Return [X, Y] of the center of cell containing provided text 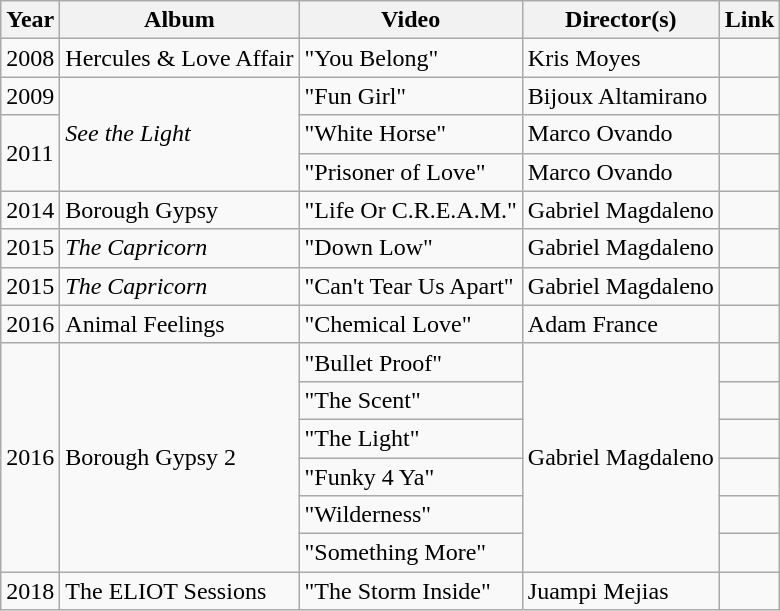
2008 [30, 58]
"Prisoner of Love" [410, 172]
Kris Moyes [620, 58]
"Chemical Love" [410, 324]
The ELIOT Sessions [180, 591]
"The Scent" [410, 400]
Hercules & Love Affair [180, 58]
Juampi Mejias [620, 591]
See the Light [180, 134]
"Down Low" [410, 248]
Year [30, 20]
"Life Or C.R.E.A.M." [410, 210]
Video [410, 20]
"Fun Girl" [410, 96]
"The Light" [410, 438]
"Funky 4 Ya" [410, 477]
"The Storm Inside" [410, 591]
Adam France [620, 324]
"White Horse" [410, 134]
Borough Gypsy 2 [180, 457]
"Wilderness" [410, 515]
Borough Gypsy [180, 210]
Director(s) [620, 20]
"You Belong" [410, 58]
Link [749, 20]
"Something More" [410, 553]
Animal Feelings [180, 324]
2014 [30, 210]
Bijoux Altamirano [620, 96]
"Bullet Proof" [410, 362]
"Can't Tear Us Apart" [410, 286]
2011 [30, 153]
Album [180, 20]
2009 [30, 96]
2018 [30, 591]
